Identify which cell holds the provided text, then report its [x, y] central coordinate. 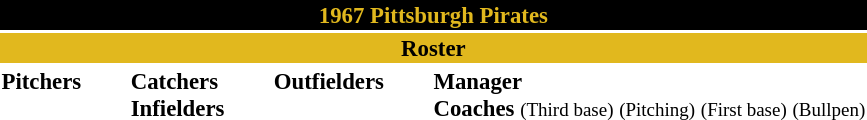
1967 Pittsburgh Pirates [434, 15]
Roster [434, 48]
